Return the [X, Y] coordinate for the center point of the cell that contains the specified text.  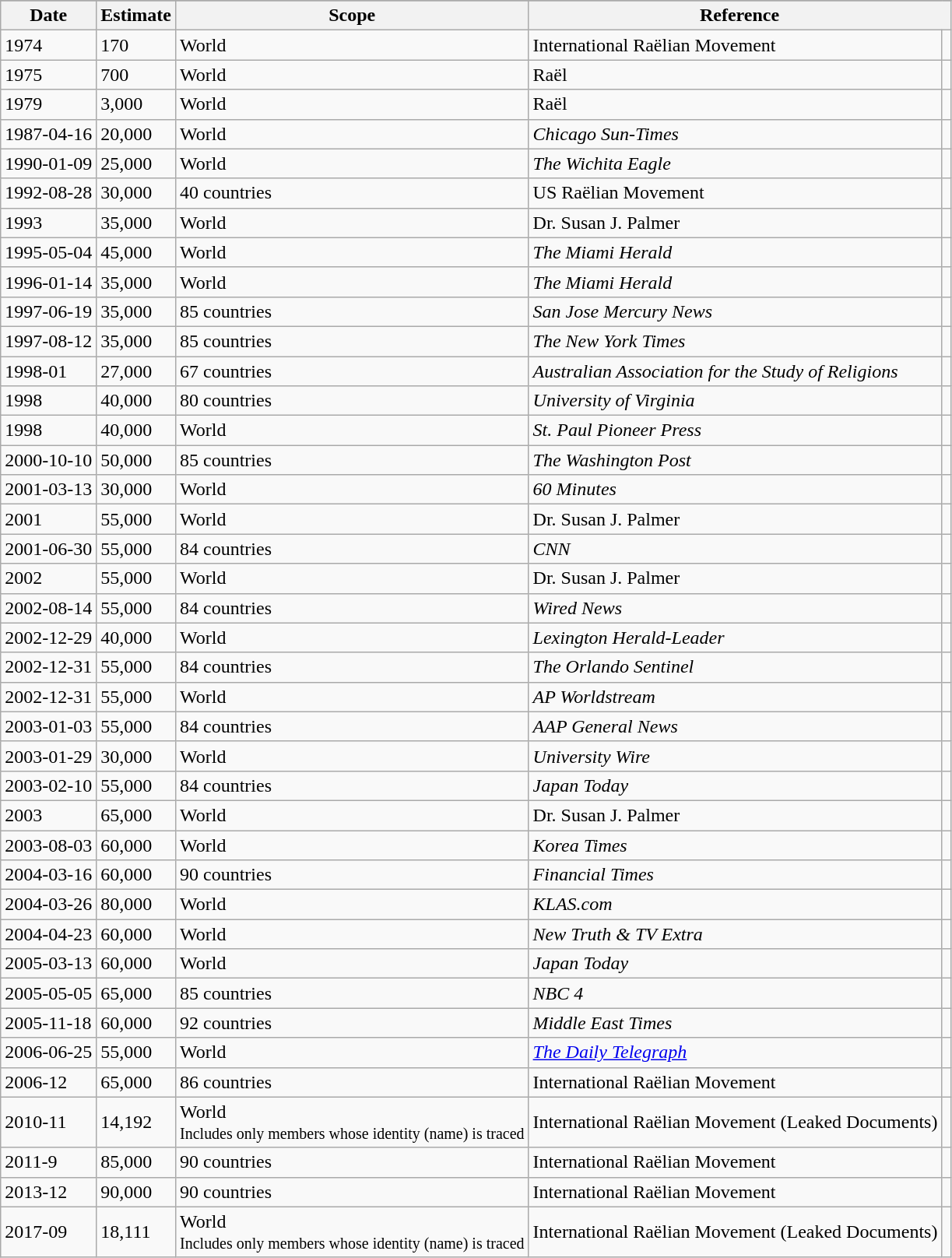
1992-08-28 [48, 193]
3,000 [136, 104]
US Raëlian Movement [735, 193]
AP Worldstream [735, 697]
2003 [48, 815]
KLAS.com [735, 905]
St. Paul Pioneer Press [735, 430]
2017-09 [48, 1232]
45,000 [136, 252]
2004-03-16 [48, 875]
Lexington Herald-Leader [735, 638]
2011-9 [48, 1162]
Australian Association for the Study of Religions [735, 371]
700 [136, 75]
Wired News [735, 608]
2003-01-29 [48, 756]
The Wichita Eagle [735, 163]
2001-06-30 [48, 549]
1995-05-04 [48, 252]
86 countries [353, 1082]
2013-12 [48, 1192]
Korea Times [735, 845]
1975 [48, 75]
20,000 [136, 134]
2003-02-10 [48, 785]
2002-08-14 [48, 608]
2004-04-23 [48, 934]
1987-04-16 [48, 134]
2006-12 [48, 1082]
1998-01 [48, 371]
27,000 [136, 371]
92 countries [353, 1023]
CNN [735, 549]
50,000 [136, 460]
2005-03-13 [48, 964]
40 countries [353, 193]
1974 [48, 45]
The Orlando Sentinel [735, 667]
2003-08-03 [48, 845]
NBC 4 [735, 993]
2003-01-03 [48, 726]
Financial Times [735, 875]
2002-12-29 [48, 638]
1990-01-09 [48, 163]
1997-08-12 [48, 341]
Reference [739, 16]
San Jose Mercury News [735, 311]
60 Minutes [735, 490]
Estimate [136, 16]
25,000 [136, 163]
2005-05-05 [48, 993]
14,192 [136, 1123]
170 [136, 45]
Chicago Sun-Times [735, 134]
Scope [353, 16]
The Daily Telegraph [735, 1052]
2005-11-18 [48, 1023]
2006-06-25 [48, 1052]
University Wire [735, 756]
Date [48, 16]
University of Virginia [735, 401]
The Washington Post [735, 460]
90,000 [136, 1192]
Middle East Times [735, 1023]
2000-10-10 [48, 460]
18,111 [136, 1232]
2002 [48, 578]
85,000 [136, 1162]
1993 [48, 223]
2010-11 [48, 1123]
The New York Times [735, 341]
1979 [48, 104]
67 countries [353, 371]
2004-03-26 [48, 905]
1997-06-19 [48, 311]
80,000 [136, 905]
2001 [48, 519]
1996-01-14 [48, 282]
2001-03-13 [48, 490]
New Truth & TV Extra [735, 934]
AAP General News [735, 726]
80 countries [353, 401]
